Search for the cell housing the specified text and yield its (x, y) center coordinate. 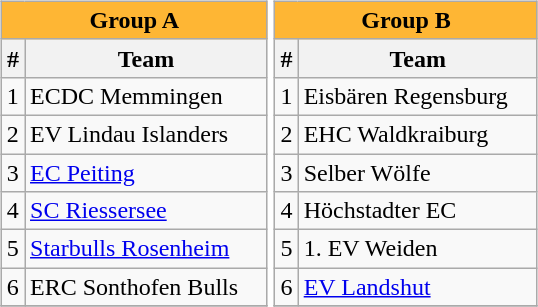
Group A (134, 20)
Group B (406, 20)
SC Riessersee (146, 211)
Starbulls Rosenheim (146, 249)
EV Lindau Islanders (146, 134)
EV Landshut (418, 287)
Eisbären Regensburg (418, 96)
EC Peiting (146, 173)
ECDC Memmingen (146, 96)
EHC Waldkraiburg (418, 134)
ERC Sonthofen Bulls (146, 287)
1. EV Weiden (418, 249)
Höchstadter EC (418, 211)
Selber Wölfe (418, 173)
